From the cell containing the given text, extract its center point as [x, y] coordinate. 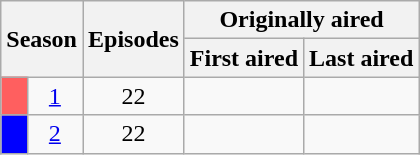
First aired [244, 58]
1 [54, 96]
Originally aired [302, 20]
Episodes [133, 39]
2 [54, 134]
Last aired [362, 58]
Season [42, 39]
